Determine the (X, Y) coordinate at the center of the cell enclosing the given text.  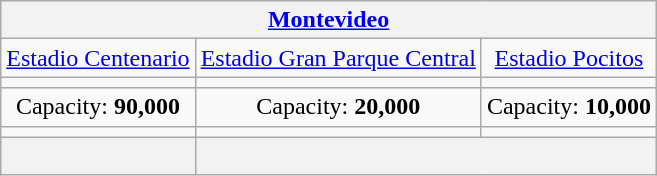
Capacity: 20,000 (338, 107)
Capacity: 10,000 (568, 107)
Estadio Gran Parque Central (338, 58)
Estadio Pocitos (568, 58)
Montevideo (329, 20)
Estadio Centenario (98, 58)
Capacity: 90,000 (98, 107)
